Search for the cell housing the specified text and yield its (x, y) center coordinate. 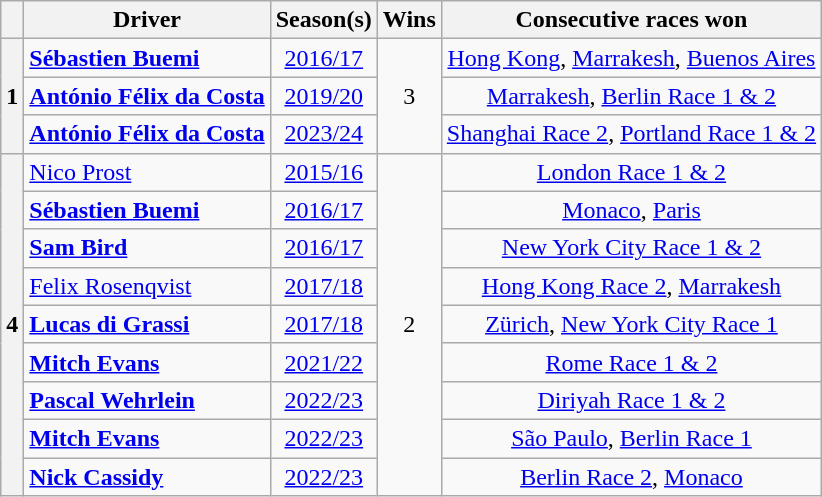
Wins (409, 20)
Felix Rosenqvist (147, 286)
Monaco, Paris (631, 210)
2 (409, 324)
Consecutive races won (631, 20)
Lucas di Grassi (147, 324)
São Paulo, Berlin Race 1 (631, 438)
New York City Race 1 & 2 (631, 248)
3 (409, 96)
London Race 1 & 2 (631, 172)
2023/24 (324, 134)
Nico Prost (147, 172)
Pascal Wehrlein (147, 400)
Hong Kong Race 2, Marrakesh (631, 286)
2015/16 (324, 172)
1 (12, 96)
4 (12, 324)
Sam Bird (147, 248)
Diriyah Race 1 & 2 (631, 400)
2021/22 (324, 362)
Marrakesh, Berlin Race 1 & 2 (631, 96)
Berlin Race 2, Monaco (631, 477)
Shanghai Race 2, Portland Race 1 & 2 (631, 134)
Driver (147, 20)
Season(s) (324, 20)
Rome Race 1 & 2 (631, 362)
Zürich, New York City Race 1 (631, 324)
2019/20 (324, 96)
Nick Cassidy (147, 477)
Hong Kong, Marrakesh, Buenos Aires (631, 58)
